Output the [X, Y] coordinate of the center of the cell containing the given text.  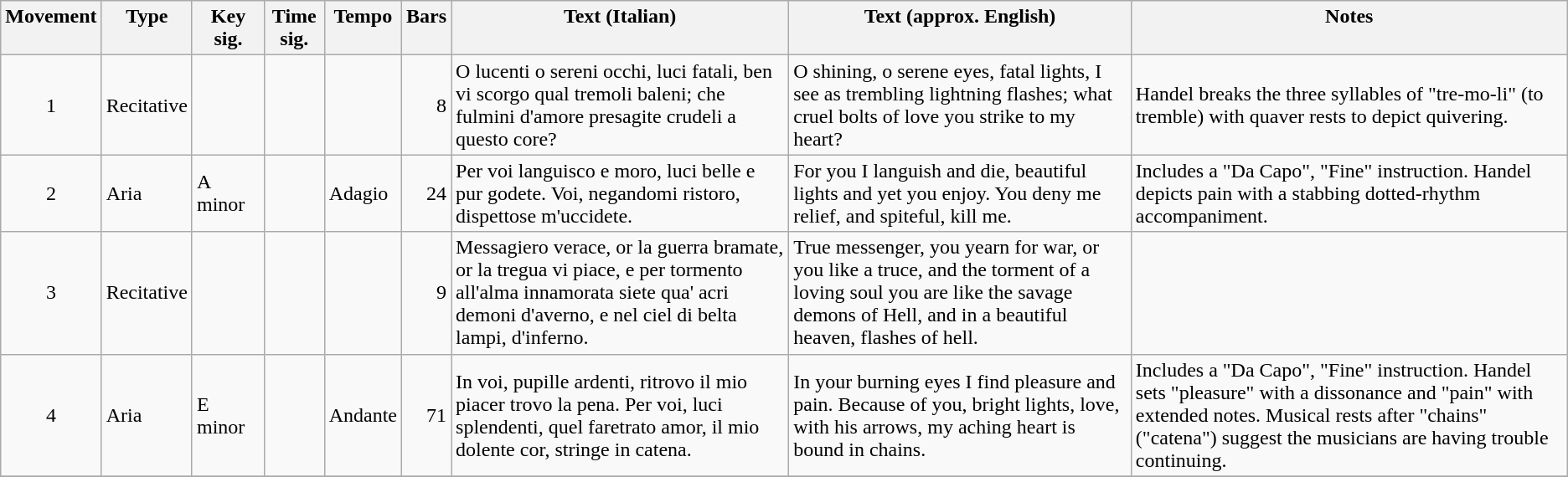
E minor [228, 415]
3 [51, 293]
In your burning eyes I find pleasure and pain. Because of you, bright lights, love, with his arrows, my aching heart is bound in chains. [960, 415]
Adagio [363, 193]
For you I languish and die, beautiful lights and yet you enjoy. You deny me relief, and spiteful, kill me. [960, 193]
Text (approx. English) [960, 28]
4 [51, 415]
Key sig. [228, 28]
Handel breaks the three syllables of "tre-mo-li" (to tremble) with quaver rests to depict quivering. [1349, 105]
Tempo [363, 28]
Type [147, 28]
Andante [363, 415]
Bars [427, 28]
Text (Italian) [620, 28]
Notes [1349, 28]
O lucenti o sereni occhi, luci fatali, ben vi scorgo qual tremoli baleni; che fulmini d'amore presagite crudeli a questo core? [620, 105]
Per voi languisco e moro, luci belle e pur godete. Voi, negandomi ristoro, dispettose m'uccidete. [620, 193]
O shining, o serene eyes, fatal lights, I see as trembling lightning flashes; what cruel bolts of love you strike to my heart? [960, 105]
In voi, pupille ardenti, ritrovo il mio piacer trovo la pena. Per voi, luci splendenti, quel faretrato amor, il mio dolente cor, stringe in catena. [620, 415]
71 [427, 415]
2 [51, 193]
Time sig. [295, 28]
1 [51, 105]
A minor [228, 193]
Movement [51, 28]
9 [427, 293]
8 [427, 105]
Includes a "Da Capo", "Fine" instruction. Handel depicts pain with a stabbing dotted-rhythm accompaniment. [1349, 193]
24 [427, 193]
